Return [x, y] of the center of cell containing provided text 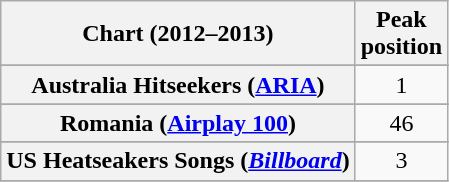
46 [401, 123]
1 [401, 85]
US Heatseakers Songs (Billboard) [178, 161]
Peakposition [401, 34]
3 [401, 161]
Australia Hitseekers (ARIA) [178, 85]
Romania (Airplay 100) [178, 123]
Chart (2012–2013) [178, 34]
